Output the [X, Y] coordinate of the center of the cell containing the given text.  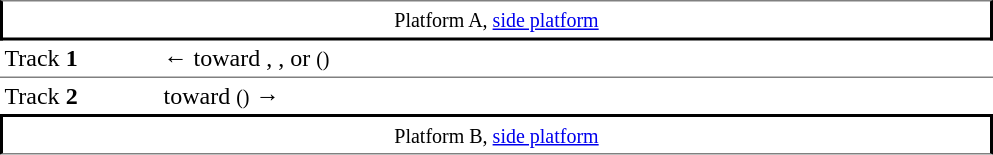
Track 1 [80, 59]
Track 2 [80, 96]
Platform A, side platform [496, 20]
← toward , , or () [576, 59]
toward () → [576, 96]
Platform B, side platform [496, 134]
